Find where the given text appears and provide that cell's center as (X, Y) coordinate. 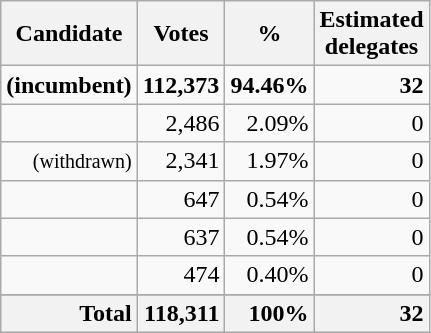
112,373 (181, 85)
1.97% (270, 161)
(withdrawn) (69, 161)
2.09% (270, 123)
(incumbent) (69, 85)
637 (181, 237)
118,311 (181, 313)
2,341 (181, 161)
2,486 (181, 123)
0.40% (270, 275)
Estimateddelegates (372, 34)
% (270, 34)
94.46% (270, 85)
Votes (181, 34)
Total (69, 313)
647 (181, 199)
100% (270, 313)
Candidate (69, 34)
474 (181, 275)
